Scan for the cell matching the given text and deliver its [X, Y] coordinate at center. 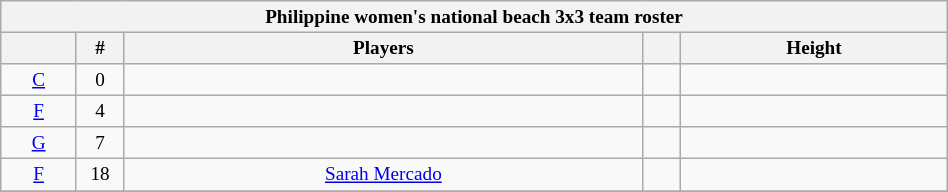
7 [100, 143]
# [100, 48]
C [39, 80]
Sarah Mercado [384, 175]
Philippine women's national beach 3x3 team roster [474, 17]
4 [100, 111]
18 [100, 175]
Height [814, 48]
G [39, 143]
Players [384, 48]
0 [100, 80]
